Pinpoint the cell where the given text exists, returning its [x, y] midpoint coordinate. 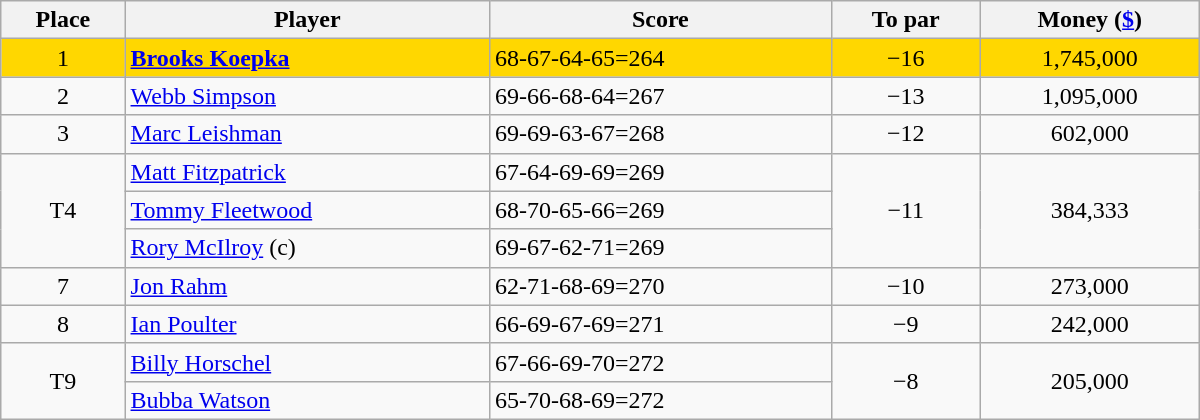
−13 [906, 96]
1 [63, 58]
−11 [906, 210]
69-69-63-67=268 [661, 134]
1,745,000 [1090, 58]
Score [661, 20]
7 [63, 286]
Money ($) [1090, 20]
Brooks Koepka [308, 58]
Place [63, 20]
1,095,000 [1090, 96]
Matt Fitzpatrick [308, 172]
−10 [906, 286]
3 [63, 134]
Jon Rahm [308, 286]
8 [63, 324]
−9 [906, 324]
242,000 [1090, 324]
Bubba Watson [308, 400]
Webb Simpson [308, 96]
Marc Leishman [308, 134]
To par [906, 20]
67-64-69-69=269 [661, 172]
T9 [63, 381]
−8 [906, 381]
Tommy Fleetwood [308, 210]
66-69-67-69=271 [661, 324]
65-70-68-69=272 [661, 400]
68-70-65-66=269 [661, 210]
384,333 [1090, 210]
−16 [906, 58]
Rory McIlroy (c) [308, 248]
273,000 [1090, 286]
602,000 [1090, 134]
Player [308, 20]
205,000 [1090, 381]
−12 [906, 134]
68-67-64-65=264 [661, 58]
62-71-68-69=270 [661, 286]
Billy Horschel [308, 362]
69-67-62-71=269 [661, 248]
2 [63, 96]
T4 [63, 210]
Ian Poulter [308, 324]
69-66-68-64=267 [661, 96]
67-66-69-70=272 [661, 362]
